Search for the cell housing the specified text and yield its (X, Y) center coordinate. 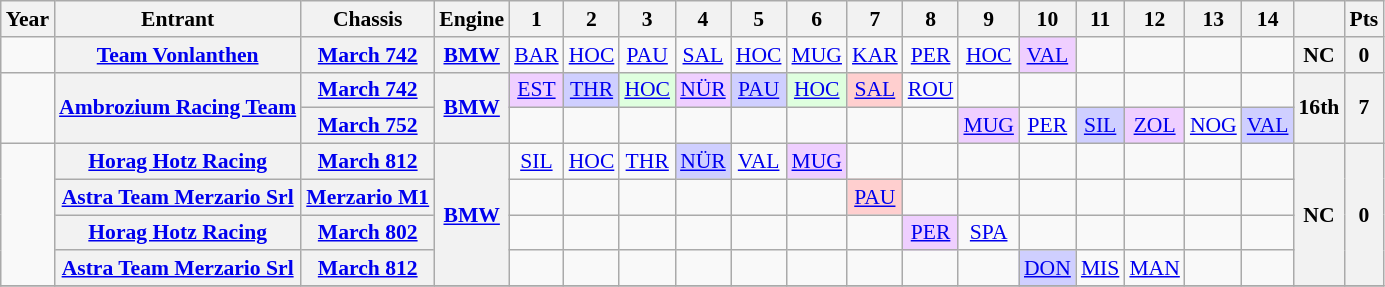
8 (931, 19)
March 802 (368, 233)
2 (592, 19)
EST (536, 90)
6 (816, 19)
Year (28, 19)
10 (1048, 19)
Engine (472, 19)
DON (1048, 269)
Merzario M1 (368, 197)
13 (1214, 19)
14 (1268, 19)
BAR (536, 55)
3 (647, 19)
4 (703, 19)
11 (1100, 19)
Team Vonlanthen (178, 55)
ROU (931, 90)
ZOL (1154, 126)
SPA (988, 233)
Ambrozium Racing Team (178, 108)
KAR (875, 55)
MIS (1100, 269)
12 (1154, 19)
16th (1320, 108)
MAN (1154, 269)
1 (536, 19)
NOG (1214, 126)
March 752 (368, 126)
Entrant (178, 19)
5 (759, 19)
9 (988, 19)
Pts (1364, 19)
Chassis (368, 19)
